Locate the cell with the specified text and output its [x, y] center coordinate. 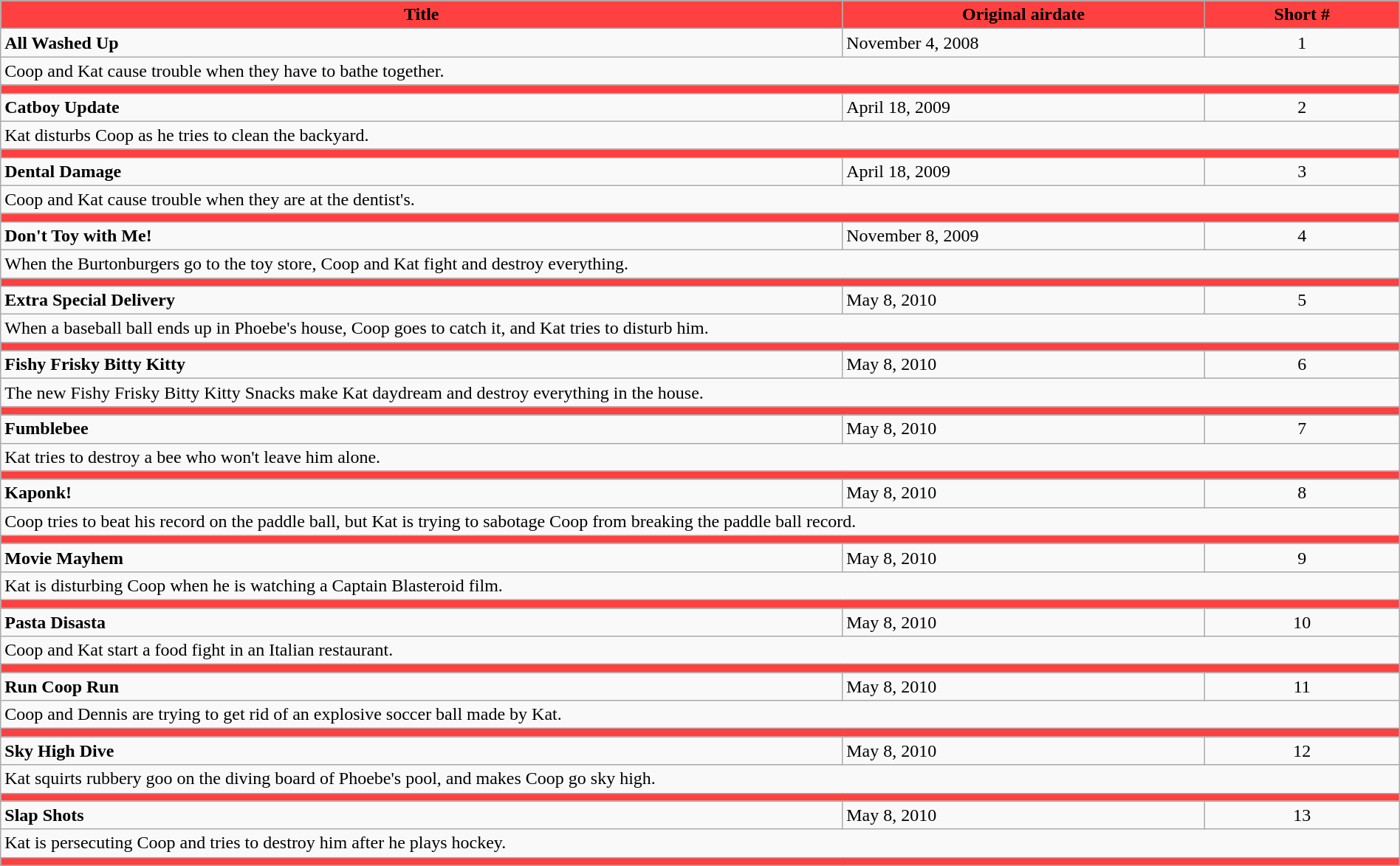
Kat disturbs Coop as he tries to clean the backyard. [700, 135]
Kat is disturbing Coop when he is watching a Captain Blasteroid film. [700, 585]
8 [1302, 493]
Dental Damage [422, 171]
Coop tries to beat his record on the paddle ball, but Kat is trying to sabotage Coop from breaking the paddle ball record. [700, 521]
November 8, 2009 [1023, 236]
Don't Toy with Me! [422, 236]
Slap Shots [422, 815]
3 [1302, 171]
When a baseball ball ends up in Phoebe's house, Coop goes to catch it, and Kat tries to disturb him. [700, 329]
Kaponk! [422, 493]
November 4, 2008 [1023, 43]
Kat is persecuting Coop and tries to destroy him after he plays hockey. [700, 843]
Fumblebee [422, 429]
Pasta Disasta [422, 622]
Catboy Update [422, 107]
The new Fishy Frisky Bitty Kitty Snacks make Kat daydream and destroy everything in the house. [700, 393]
4 [1302, 236]
11 [1302, 687]
Fishy Frisky Bitty Kitty [422, 365]
6 [1302, 365]
13 [1302, 815]
Original airdate [1023, 15]
Coop and Kat start a food fight in an Italian restaurant. [700, 650]
Coop and Kat cause trouble when they have to bathe together. [700, 71]
Title [422, 15]
Coop and Kat cause trouble when they are at the dentist's. [700, 199]
Extra Special Delivery [422, 300]
5 [1302, 300]
All Washed Up [422, 43]
Kat squirts rubbery goo on the diving board of Phoebe's pool, and makes Coop go sky high. [700, 779]
1 [1302, 43]
When the Burtonburgers go to the toy store, Coop and Kat fight and destroy everything. [700, 264]
Movie Mayhem [422, 557]
12 [1302, 751]
2 [1302, 107]
Run Coop Run [422, 687]
Short # [1302, 15]
Kat tries to destroy a bee who won't leave him alone. [700, 457]
10 [1302, 622]
9 [1302, 557]
Coop and Dennis are trying to get rid of an explosive soccer ball made by Kat. [700, 715]
Sky High Dive [422, 751]
7 [1302, 429]
